Search for the cell housing the specified text and yield its [X, Y] center coordinate. 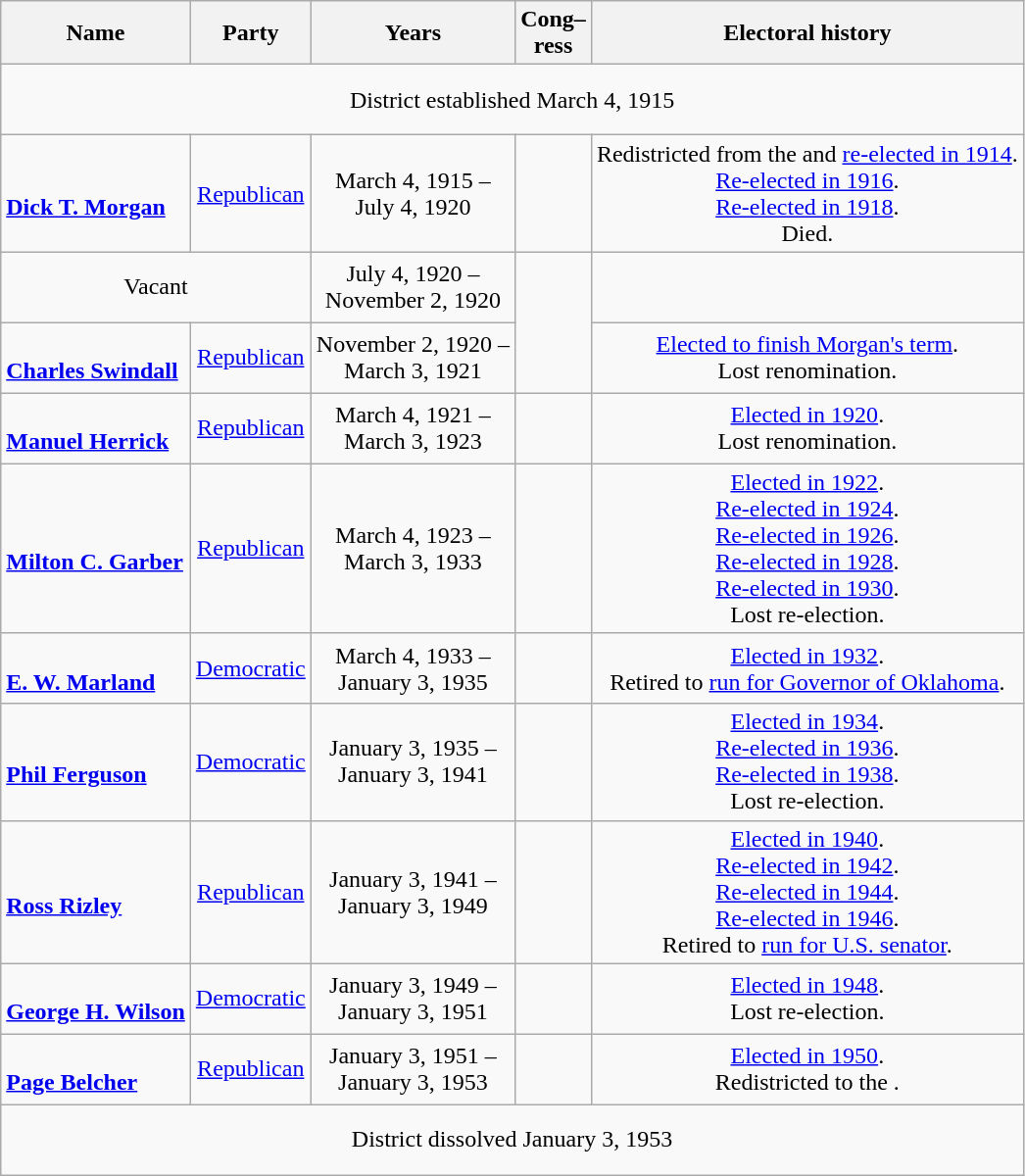
January 3, 1935 –January 3, 1941 [413, 762]
Milton C. Garber [96, 549]
January 3, 1949 –January 3, 1951 [413, 999]
Elected in 1950.Redistricted to the . [807, 1069]
District dissolved January 3, 1953 [512, 1140]
Phil Ferguson [96, 762]
George H. Wilson [96, 999]
Elected in 1934.Re-elected in 1936.Re-elected in 1938.Lost re-election. [807, 762]
Elected in 1932.Retired to run for Governor of Oklahoma. [807, 668]
Electoral history [807, 33]
Elected in 1940.Re-elected in 1942.Re-elected in 1944.Re-elected in 1946.Retired to run for U.S. senator. [807, 892]
Elected in 1920.Lost renomination. [807, 428]
Elected in 1948.Lost re-election. [807, 999]
Vacant [157, 287]
Page Belcher [96, 1069]
E. W. Marland [96, 668]
Cong–ress [554, 33]
January 3, 1951 –January 3, 1953 [413, 1069]
Charles Swindall [96, 358]
March 4, 1923 –March 3, 1933 [413, 549]
Elected to finish Morgan's term.Lost renomination. [807, 358]
Years [413, 33]
Elected in 1922.Re-elected in 1924.Re-elected in 1926.Re-elected in 1928.Re-elected in 1930.Lost re-election. [807, 549]
November 2, 1920 –March 3, 1921 [413, 358]
January 3, 1941 –January 3, 1949 [413, 892]
District established March 4, 1915 [512, 100]
Redistricted from the and re-elected in 1914.Re-elected in 1916.Re-elected in 1918.Died. [807, 194]
March 4, 1915 –July 4, 1920 [413, 194]
March 4, 1933 –January 3, 1935 [413, 668]
Party [251, 33]
March 4, 1921 –March 3, 1923 [413, 428]
Dick T. Morgan [96, 194]
July 4, 1920 –November 2, 1920 [413, 287]
Name [96, 33]
Ross Rizley [96, 892]
Manuel Herrick [96, 428]
